Capture the cell that displays the provided text and extract its [X, Y] central coordinate. 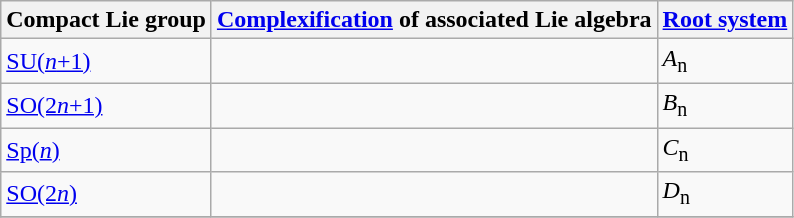
An [725, 61]
Compact Lie group [106, 20]
Dn [725, 194]
SO(2n) [106, 194]
Root system [725, 20]
SU(n+1) [106, 61]
Bn [725, 105]
SO(2n+1) [106, 105]
Complexification of associated Lie algebra [434, 20]
Cn [725, 150]
Sp(n) [106, 150]
